Determine the [X, Y] coordinate at the center of the cell enclosing the given text.  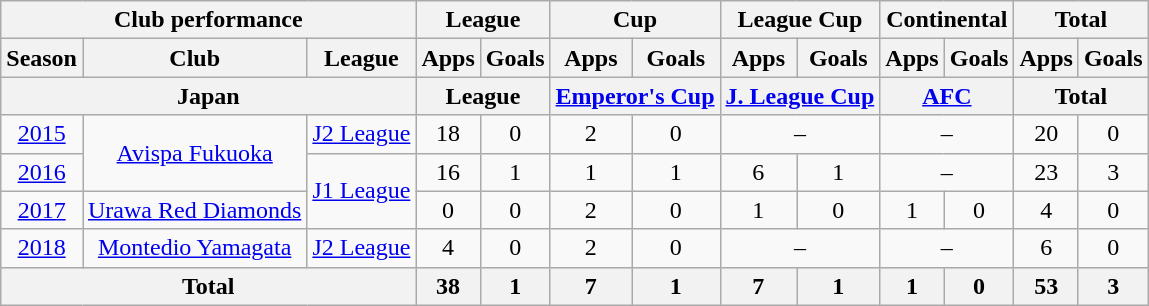
Club [194, 58]
2018 [42, 248]
20 [1046, 134]
Emperor's Cup [635, 96]
23 [1046, 172]
2015 [42, 134]
Urawa Red Diamonds [194, 210]
2016 [42, 172]
Japan [208, 96]
53 [1046, 286]
League Cup [800, 20]
38 [448, 286]
Avispa Fukuoka [194, 153]
Montedio Yamagata [194, 248]
J1 League [362, 191]
Season [42, 58]
16 [448, 172]
2017 [42, 210]
Club performance [208, 20]
J. League Cup [800, 96]
Continental [947, 20]
AFC [947, 96]
18 [448, 134]
Cup [635, 20]
